For the text-containing cell, return its midpoint in (x, y) coordinate format. 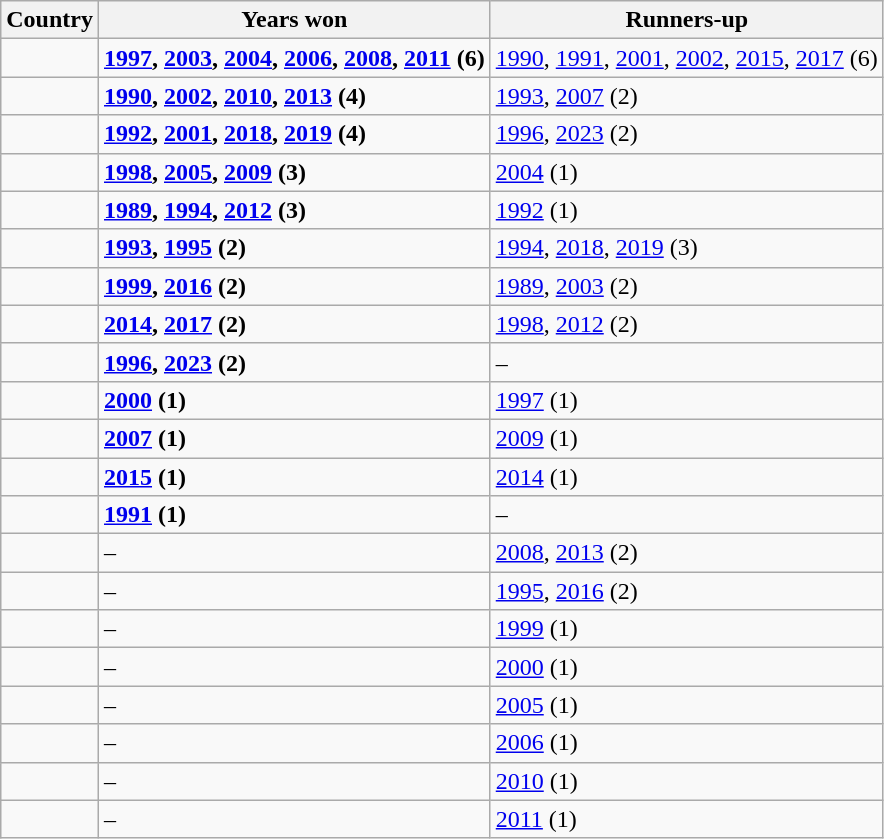
1992, 2001, 2018, 2019 (4) (294, 134)
1995, 2016 (2) (686, 591)
1990, 2002, 2010, 2013 (4) (294, 96)
2009 (1) (686, 438)
1997, 2003, 2004, 2006, 2008, 2011 (6) (294, 58)
2008, 2013 (2) (686, 553)
1999 (1) (686, 629)
1991 (1) (294, 515)
2014 (1) (686, 477)
1998, 2012 (2) (686, 324)
1989, 1994, 2012 (3) (294, 210)
2011 (1) (686, 819)
2007 (1) (294, 438)
2006 (1) (686, 743)
2014, 2017 (2) (294, 324)
Runners-up (686, 20)
1990, 1991, 2001, 2002, 2015, 2017 (6) (686, 58)
1994, 2018, 2019 (3) (686, 248)
2005 (1) (686, 705)
1993, 2007 (2) (686, 96)
Years won (294, 20)
2004 (1) (686, 172)
1993, 1995 (2) (294, 248)
Country (50, 20)
1999, 2016 (2) (294, 286)
2015 (1) (294, 477)
2010 (1) (686, 781)
1992 (1) (686, 210)
1997 (1) (686, 400)
1998, 2005, 2009 (3) (294, 172)
1989, 2003 (2) (686, 286)
